Search for the cell housing the specified text and yield its (x, y) center coordinate. 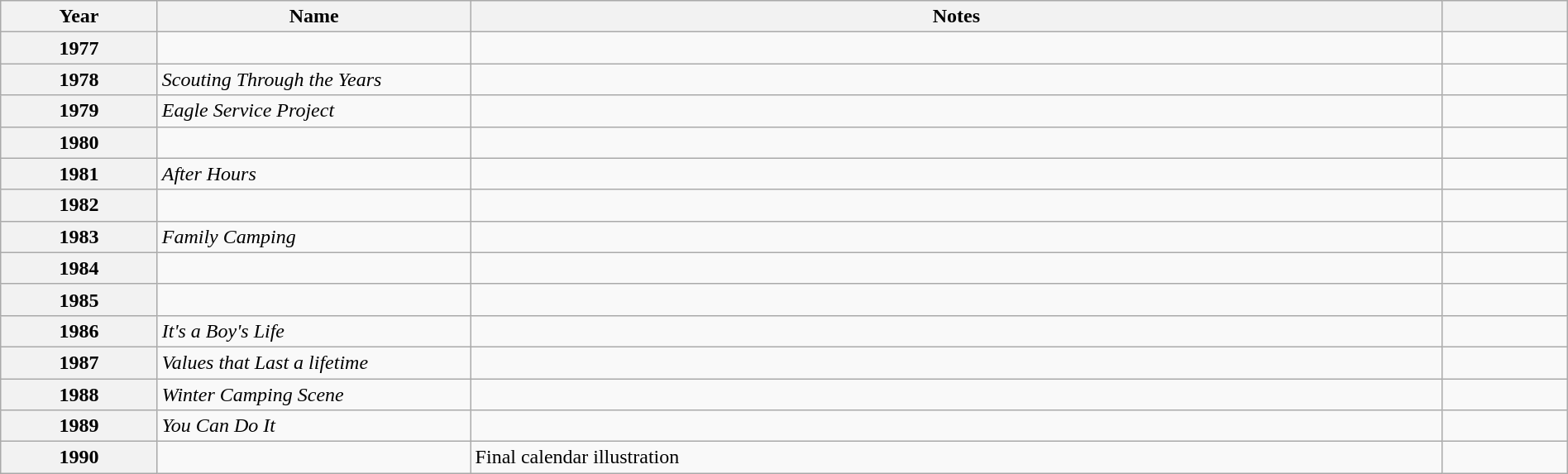
Notes (956, 17)
Name (314, 17)
Family Camping (314, 237)
1979 (79, 111)
After Hours (314, 174)
1986 (79, 331)
It's a Boy's Life (314, 331)
Year (79, 17)
1988 (79, 395)
1987 (79, 362)
1984 (79, 268)
Final calendar illustration (956, 457)
Eagle Service Project (314, 111)
1985 (79, 299)
1980 (79, 142)
1983 (79, 237)
You Can Do It (314, 426)
1989 (79, 426)
Winter Camping Scene (314, 395)
Scouting Through the Years (314, 79)
1978 (79, 79)
1982 (79, 205)
Values that Last a lifetime (314, 362)
1981 (79, 174)
1990 (79, 457)
1977 (79, 48)
